Extract the [X, Y] coordinate from the center of the cell holding the provided text.  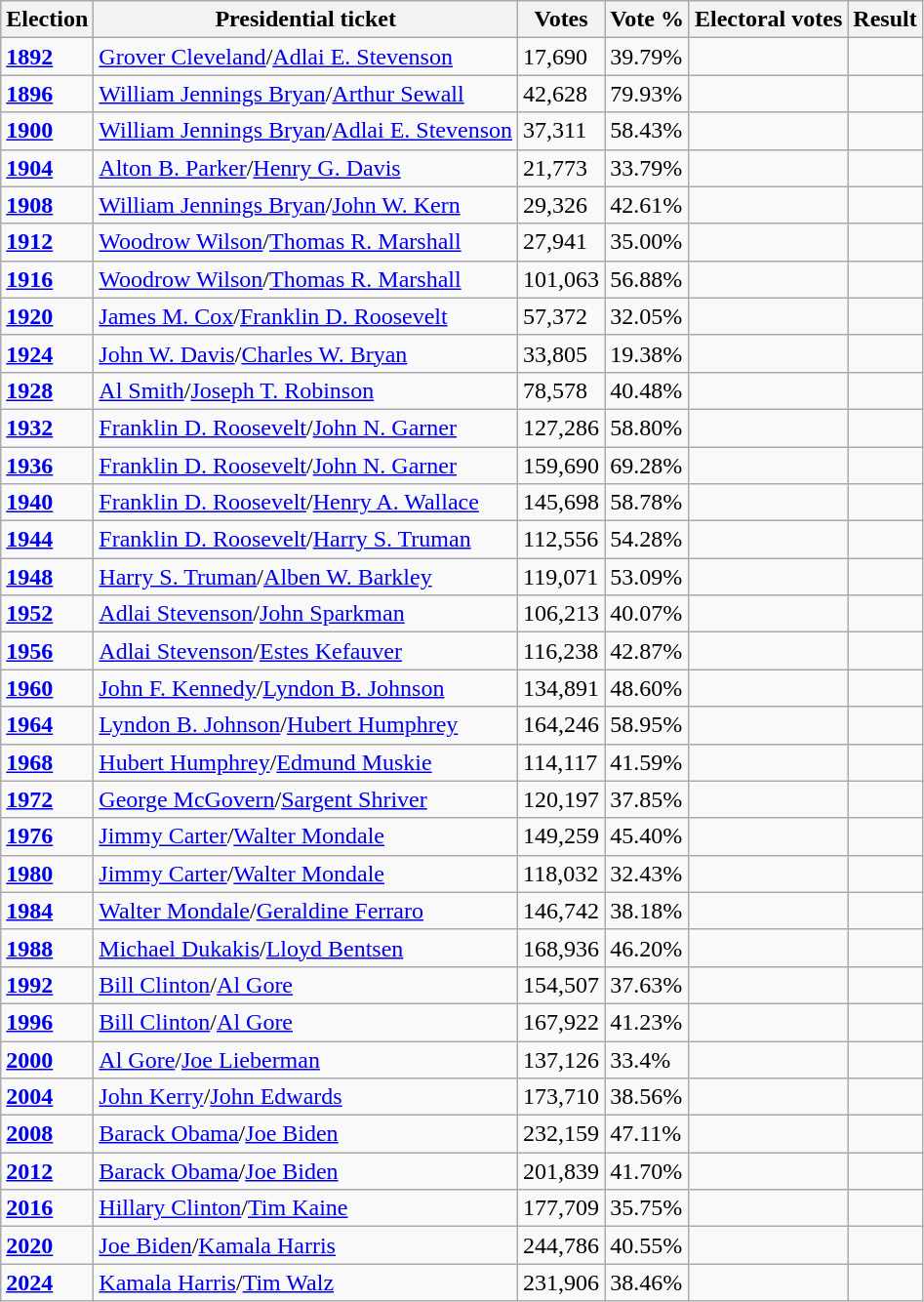
Al Smith/Joseph T. Robinson [306, 390]
40.48% [648, 390]
1908 [47, 205]
146,742 [562, 911]
114,117 [562, 762]
32.43% [648, 874]
1972 [47, 799]
33,805 [562, 353]
48.60% [648, 688]
46.20% [648, 948]
41.23% [648, 1022]
42.87% [648, 651]
Hubert Humphrey/Edmund Muskie [306, 762]
231,906 [562, 1282]
1920 [47, 316]
2020 [47, 1245]
38.18% [648, 911]
William Jennings Bryan/John W. Kern [306, 205]
159,690 [562, 466]
33.4% [648, 1059]
2000 [47, 1059]
120,197 [562, 799]
1976 [47, 836]
1904 [47, 168]
1936 [47, 466]
Franklin D. Roosevelt/Henry A. Wallace [306, 503]
Hillary Clinton/Tim Kaine [306, 1208]
57,372 [562, 316]
1900 [47, 131]
78,578 [562, 390]
154,507 [562, 985]
John W. Davis/Charles W. Bryan [306, 353]
137,126 [562, 1059]
Al Gore/Joe Lieberman [306, 1059]
58.80% [648, 427]
1956 [47, 651]
45.40% [648, 836]
Vote % [648, 20]
118,032 [562, 874]
Votes [562, 20]
Adlai Stevenson/Estes Kefauver [306, 651]
1944 [47, 540]
164,246 [562, 725]
232,159 [562, 1134]
42,628 [562, 94]
38.46% [648, 1282]
Adlai Stevenson/John Sparkman [306, 614]
41.59% [648, 762]
38.56% [648, 1097]
37.85% [648, 799]
127,286 [562, 427]
1924 [47, 353]
134,891 [562, 688]
40.07% [648, 614]
35.00% [648, 242]
1912 [47, 242]
1988 [47, 948]
106,213 [562, 614]
149,259 [562, 836]
1960 [47, 688]
58.95% [648, 725]
2024 [47, 1282]
1980 [47, 874]
21,773 [562, 168]
George McGovern/Sargent Shriver [306, 799]
Grover Cleveland/Adlai E. Stevenson [306, 57]
Michael Dukakis/Lloyd Bentsen [306, 948]
58.78% [648, 503]
1996 [47, 1022]
1992 [47, 985]
32.05% [648, 316]
Joe Biden/Kamala Harris [306, 1245]
145,698 [562, 503]
2016 [47, 1208]
1968 [47, 762]
168,936 [562, 948]
119,071 [562, 577]
244,786 [562, 1245]
Presidential ticket [306, 20]
69.28% [648, 466]
79.93% [648, 94]
101,063 [562, 279]
William Jennings Bryan/Adlai E. Stevenson [306, 131]
173,710 [562, 1097]
39.79% [648, 57]
John F. Kennedy/Lyndon B. Johnson [306, 688]
2012 [47, 1171]
27,941 [562, 242]
1952 [47, 614]
112,556 [562, 540]
1932 [47, 427]
1916 [47, 279]
2004 [47, 1097]
41.70% [648, 1171]
29,326 [562, 205]
Franklin D. Roosevelt/Harry S. Truman [306, 540]
58.43% [648, 131]
167,922 [562, 1022]
Alton B. Parker/Henry G. Davis [306, 168]
1948 [47, 577]
42.61% [648, 205]
177,709 [562, 1208]
James M. Cox/Franklin D. Roosevelt [306, 316]
Result [885, 20]
37.63% [648, 985]
37,311 [562, 131]
Harry S. Truman/Alben W. Barkley [306, 577]
Walter Mondale/Geraldine Ferraro [306, 911]
53.09% [648, 577]
19.38% [648, 353]
35.75% [648, 1208]
40.55% [648, 1245]
1964 [47, 725]
1892 [47, 57]
2008 [47, 1134]
201,839 [562, 1171]
Electoral votes [768, 20]
1928 [47, 390]
John Kerry/John Edwards [306, 1097]
1896 [47, 94]
56.88% [648, 279]
Election [47, 20]
47.11% [648, 1134]
17,690 [562, 57]
1940 [47, 503]
116,238 [562, 651]
William Jennings Bryan/Arthur Sewall [306, 94]
Kamala Harris/Tim Walz [306, 1282]
33.79% [648, 168]
Lyndon B. Johnson/Hubert Humphrey [306, 725]
54.28% [648, 540]
1984 [47, 911]
